Output the [X, Y] coordinate of the center of the cell containing the given text.  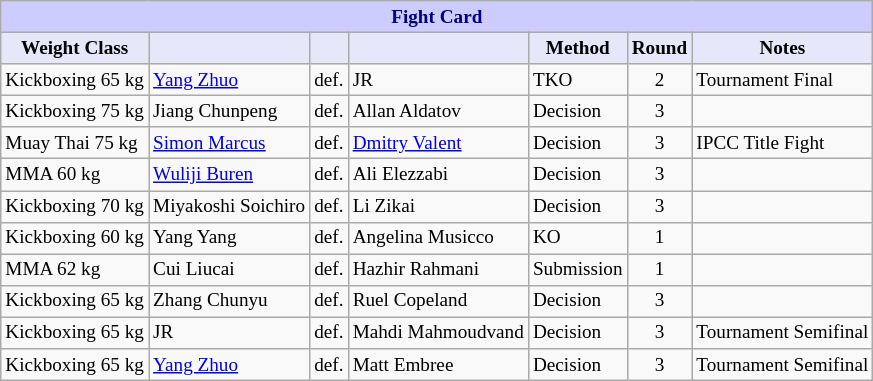
Method [578, 48]
Dmitry Valent [438, 143]
2 [660, 80]
Li Zikai [438, 206]
Hazhir Rahmani [438, 270]
Miyakoshi Soichiro [230, 206]
Yang Yang [230, 238]
Muay Thai 75 kg [75, 143]
Matt Embree [438, 365]
Submission [578, 270]
Cui Liucai [230, 270]
Kickboxing 60 kg [75, 238]
Zhang Chunyu [230, 301]
IPCC Title Fight [782, 143]
Jiang Chunpeng [230, 111]
Fight Card [437, 17]
Kickboxing 75 kg [75, 111]
TKO [578, 80]
Weight Class [75, 48]
Simon Marcus [230, 143]
Tournament Final [782, 80]
MMA 60 kg [75, 175]
Mahdi Mahmoudvand [438, 333]
Ruel Copeland [438, 301]
Notes [782, 48]
Angelina Musicco [438, 238]
Ali Elezzabi [438, 175]
Round [660, 48]
KO [578, 238]
Kickboxing 70 kg [75, 206]
MMA 62 kg [75, 270]
Allan Aldatov [438, 111]
Wuliji Buren [230, 175]
